Extract the (X, Y) coordinate from the center of the cell holding the provided text.  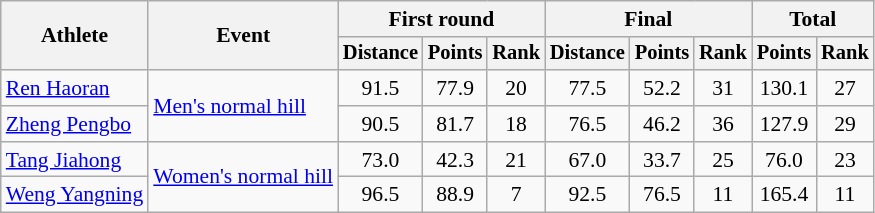
Ren Haoran (75, 88)
Men's normal hill (243, 106)
25 (723, 160)
33.7 (662, 160)
Athlete (75, 36)
130.1 (784, 88)
46.2 (662, 124)
96.5 (380, 195)
Women's normal hill (243, 178)
27 (845, 88)
7 (516, 195)
91.5 (380, 88)
90.5 (380, 124)
First round (442, 19)
18 (516, 124)
23 (845, 160)
31 (723, 88)
81.7 (455, 124)
127.9 (784, 124)
67.0 (588, 160)
77.9 (455, 88)
Final (648, 19)
88.9 (455, 195)
73.0 (380, 160)
Event (243, 36)
165.4 (784, 195)
29 (845, 124)
20 (516, 88)
Tang Jiahong (75, 160)
36 (723, 124)
52.2 (662, 88)
Total (813, 19)
Weng Yangning (75, 195)
92.5 (588, 195)
21 (516, 160)
77.5 (588, 88)
42.3 (455, 160)
Zheng Pengbo (75, 124)
76.0 (784, 160)
